Provide the (x, y) coordinate of the cell's center where the given text is located.  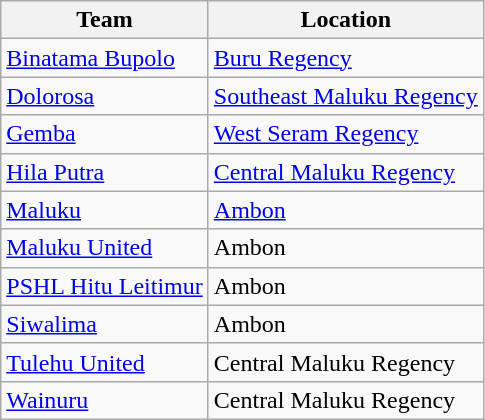
Southeast Maluku Regency (346, 96)
Tulehu United (105, 362)
Binatama Bupolo (105, 58)
Team (105, 20)
Gemba (105, 134)
Siwalima (105, 324)
Buru Regency (346, 58)
Maluku (105, 210)
Maluku United (105, 248)
West Seram Regency (346, 134)
Hila Putra (105, 172)
Dolorosa (105, 96)
PSHL Hitu Leitimur (105, 286)
Location (346, 20)
Wainuru (105, 400)
